From the cell containing the given text, extract its center point as [x, y] coordinate. 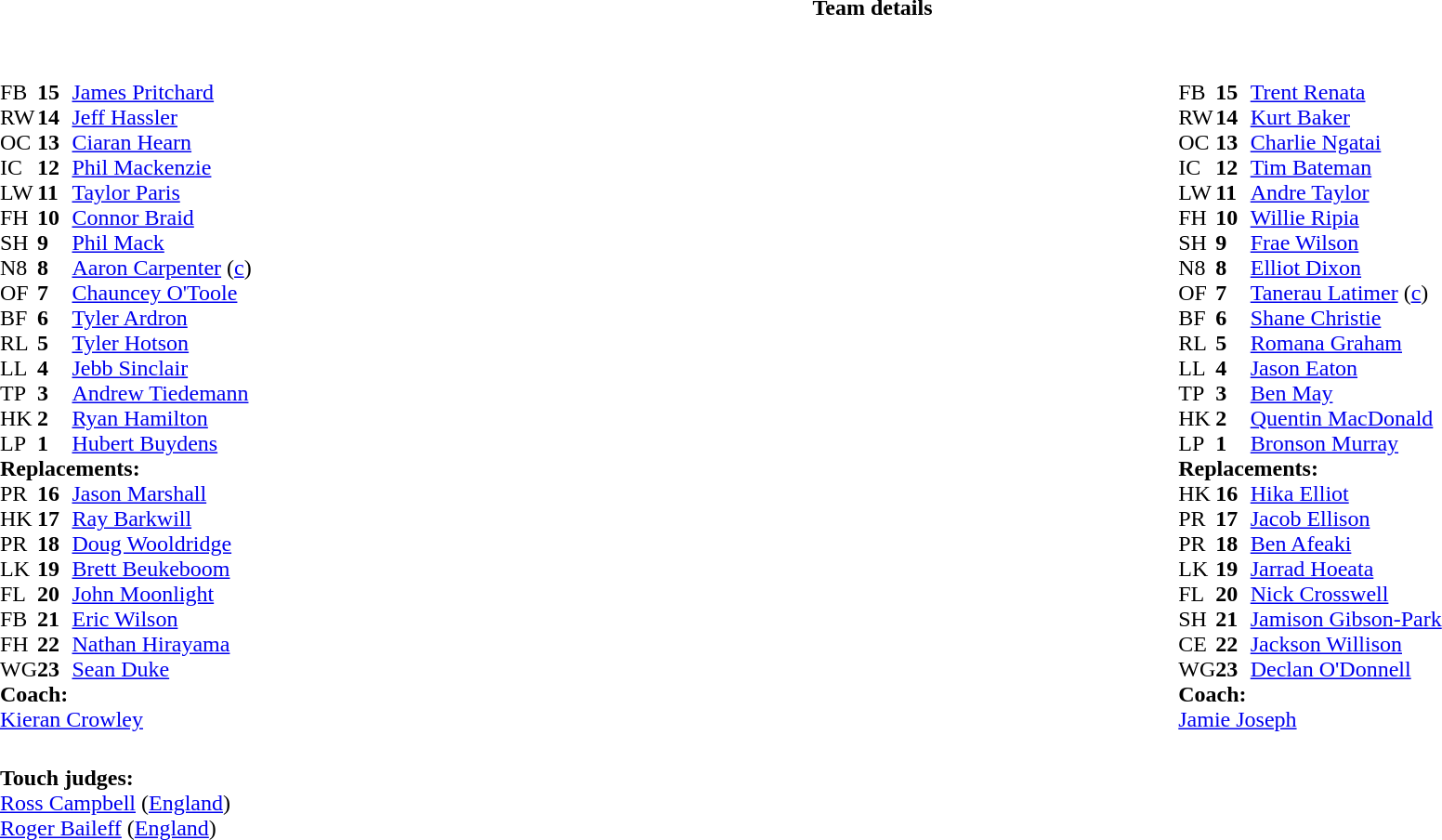
Trent Renata [1346, 93]
Jackson Willison [1346, 645]
Jeff Hassler [162, 117]
Connor Braid [162, 217]
James Pritchard [162, 93]
Phil Mackenzie [162, 167]
Andrew Tiedemann [162, 394]
Kurt Baker [1346, 117]
Taylor Paris [162, 193]
Willie Ripia [1346, 217]
CE [1197, 645]
Ben Afeaki [1346, 545]
Shane Christie [1346, 318]
Ciaran Hearn [162, 143]
Bronson Murray [1346, 444]
Elliot Dixon [1346, 268]
Tim Bateman [1346, 167]
Jamison Gibson-Park [1346, 619]
Nathan Hirayama [162, 645]
Andre Taylor [1346, 193]
Jacob Ellison [1346, 518]
Frae Wilson [1346, 243]
Phil Mack [162, 243]
Jarrad Hoeata [1346, 569]
Eric Wilson [162, 619]
Charlie Ngatai [1346, 143]
Jason Marshall [162, 494]
Tyler Ardron [162, 318]
Quentin MacDonald [1346, 418]
Chauncey O'Toole [162, 294]
Tanerau Latimer (c) [1346, 294]
Hika Elliot [1346, 494]
Tyler Hotson [162, 344]
Nick Crosswell [1346, 595]
Hubert Buydens [162, 444]
Romana Graham [1346, 344]
Doug Wooldridge [162, 545]
Sean Duke [162, 669]
Aaron Carpenter (c) [162, 268]
Jebb Sinclair [162, 368]
Ryan Hamilton [162, 418]
Kieran Crowley [126, 719]
Ray Barkwill [162, 518]
Declan O'Donnell [1346, 669]
Jamie Joseph [1310, 719]
Jason Eaton [1346, 368]
Brett Beukeboom [162, 569]
Ben May [1346, 394]
John Moonlight [162, 595]
